Determine the (x, y) coordinate at the center of the cell enclosing the given text.  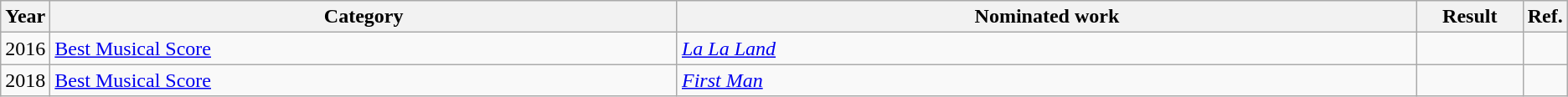
Year (25, 17)
2018 (25, 80)
Category (364, 17)
First Man (1047, 80)
La La Land (1047, 48)
Nominated work (1047, 17)
Ref. (1545, 17)
2016 (25, 48)
Result (1469, 17)
